Search for the cell housing the specified text and yield its [x, y] center coordinate. 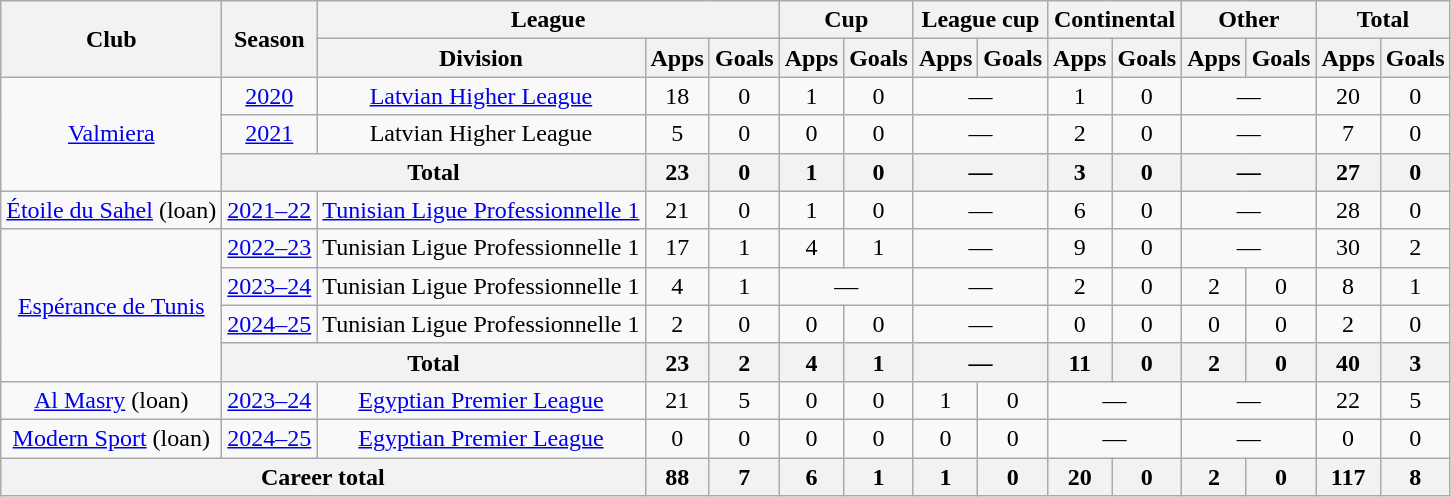
40 [1348, 362]
Al Masry (loan) [112, 400]
9 [1080, 248]
Modern Sport (loan) [112, 438]
Division [481, 58]
League [548, 20]
Season [270, 39]
22 [1348, 400]
18 [677, 96]
88 [677, 477]
Club [112, 39]
17 [677, 248]
Cup [846, 20]
28 [1348, 210]
27 [1348, 172]
30 [1348, 248]
Valmiera [112, 134]
2021 [270, 134]
League cup [980, 20]
Career total [323, 477]
Étoile du Sahel (loan) [112, 210]
117 [1348, 477]
2020 [270, 96]
Other [1249, 20]
Espérance de Tunis [112, 305]
2022–23 [270, 248]
2021–22 [270, 210]
11 [1080, 362]
Continental [1115, 20]
